Find where the given text appears and provide that cell's center as [X, Y] coordinate. 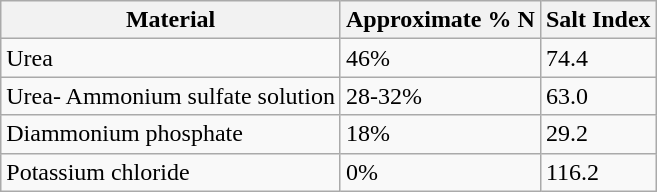
Diammonium phosphate [171, 134]
Salt Index [598, 20]
63.0 [598, 96]
116.2 [598, 172]
46% [440, 58]
Urea [171, 58]
29.2 [598, 134]
74.4 [598, 58]
0% [440, 172]
Material [171, 20]
18% [440, 134]
Urea- Ammonium sulfate solution [171, 96]
Potassium chloride [171, 172]
28-32% [440, 96]
Approximate % N [440, 20]
